Identify which cell holds the provided text, then report its (x, y) central coordinate. 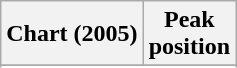
Chart (2005) (72, 34)
Peakposition (189, 34)
